Determine the (X, Y) coordinate at the center of the cell enclosing the given text.  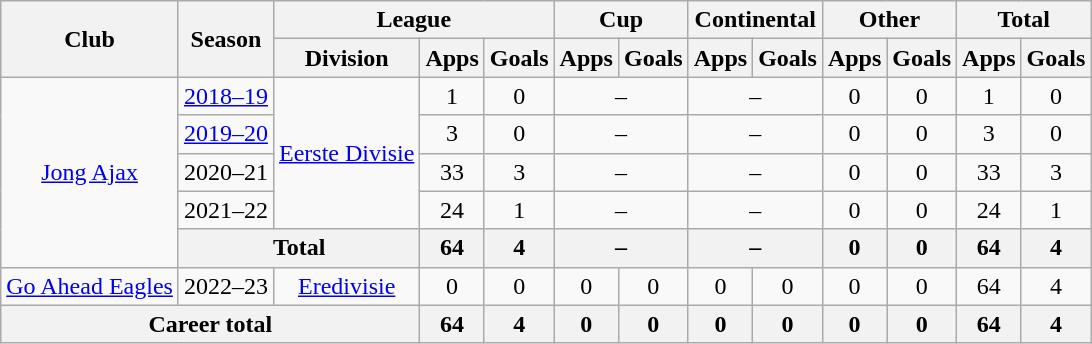
Eredivisie (346, 286)
Jong Ajax (90, 172)
Club (90, 39)
League (414, 20)
Continental (755, 20)
2018–19 (226, 96)
Season (226, 39)
2021–22 (226, 210)
2020–21 (226, 172)
Other (889, 20)
Career total (210, 324)
2019–20 (226, 134)
Cup (621, 20)
Eerste Divisie (346, 153)
Go Ahead Eagles (90, 286)
Division (346, 58)
2022–23 (226, 286)
